Pinpoint the cell where the given text exists, returning its (X, Y) midpoint coordinate. 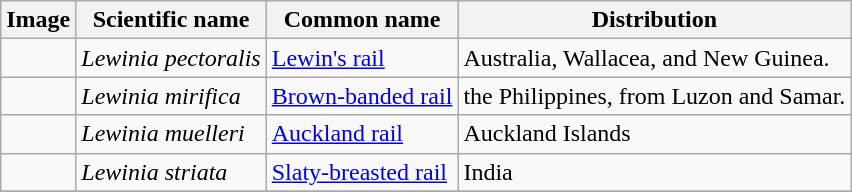
India (654, 172)
Lewinia mirifica (171, 96)
Image (38, 20)
Scientific name (171, 20)
Australia, Wallacea, and New Guinea. (654, 58)
Lewinia pectoralis (171, 58)
Lewinia striata (171, 172)
Distribution (654, 20)
Slaty-breasted rail (362, 172)
Brown-banded rail (362, 96)
Auckland Islands (654, 134)
Auckland rail (362, 134)
Lewinia muelleri (171, 134)
Common name (362, 20)
the Philippines, from Luzon and Samar. (654, 96)
Lewin's rail (362, 58)
